For the text-containing cell, return its midpoint in [X, Y] coordinate format. 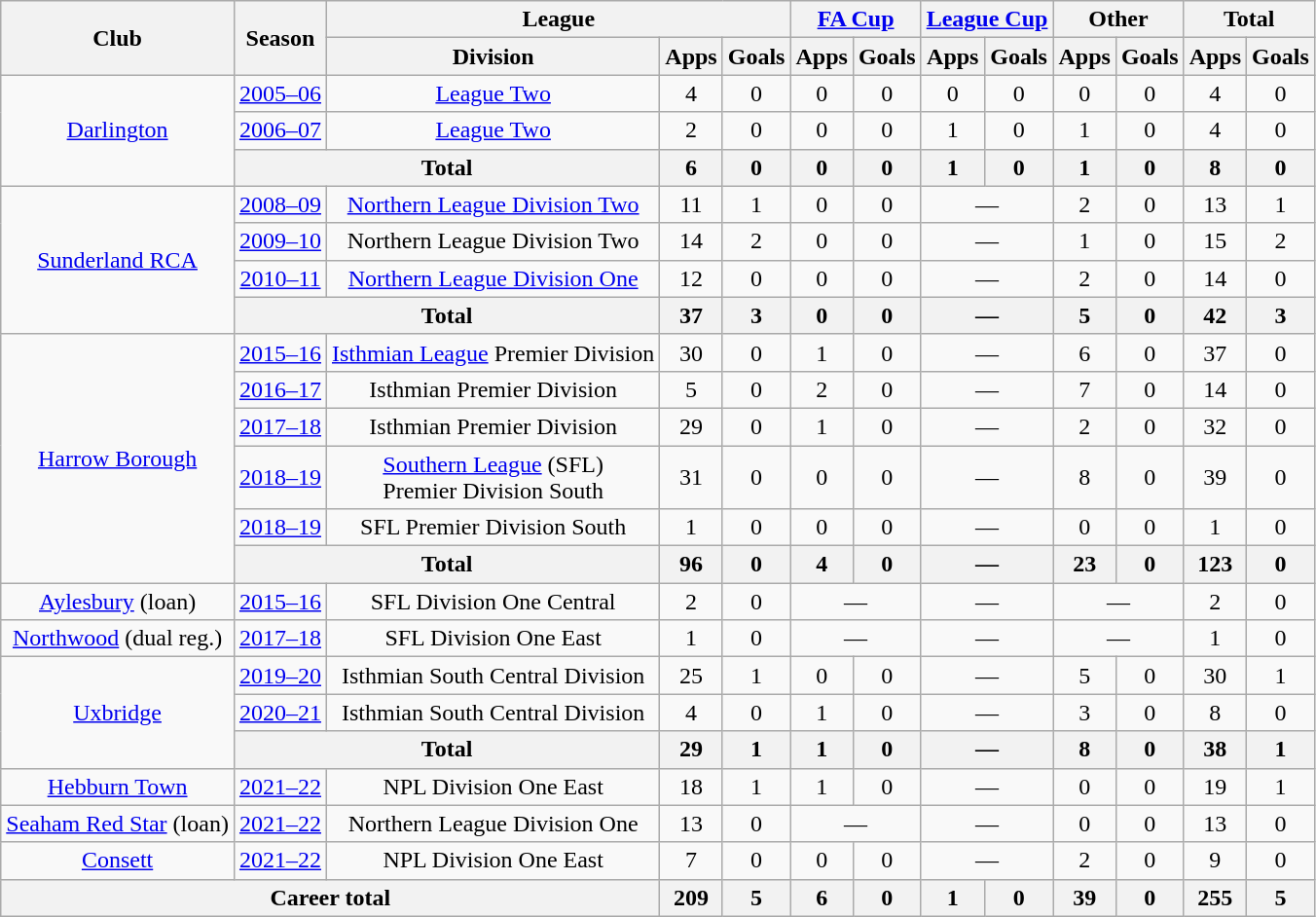
Northwood (dual reg.) [118, 639]
Hebburn Town [118, 787]
SFL Division One East [493, 639]
31 [691, 477]
Consett [118, 861]
Darlington [118, 130]
SFL Premier Division South [493, 528]
Career total [331, 898]
2009–10 [280, 241]
Seaham Red Star (loan) [118, 824]
2010–11 [280, 278]
Southern League (SFL)Premier Division South [493, 477]
Isthmian League Premier Division [493, 352]
42 [1215, 315]
SFL Division One Central [493, 602]
255 [1215, 898]
Harrow Borough [118, 458]
23 [1084, 565]
209 [691, 898]
Aylesbury (loan) [118, 602]
96 [691, 565]
38 [1215, 750]
League [559, 19]
18 [691, 787]
12 [691, 278]
Season [280, 38]
25 [691, 676]
123 [1215, 565]
15 [1215, 241]
FA Cup [856, 19]
League Cup [987, 19]
Sunderland RCA [118, 260]
2005–06 [280, 93]
9 [1215, 861]
32 [1215, 426]
Uxbridge [118, 713]
19 [1215, 787]
Other [1118, 19]
Club [118, 38]
Division [493, 56]
11 [691, 204]
2020–21 [280, 713]
2016–17 [280, 389]
2019–20 [280, 676]
2006–07 [280, 130]
2008–09 [280, 204]
